Identify which cell holds the provided text, then report its (X, Y) central coordinate. 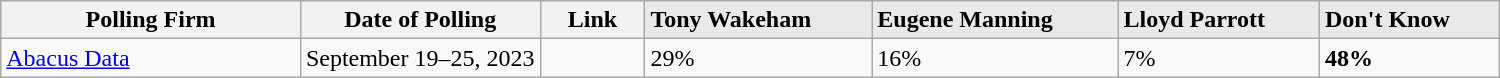
Lloyd Parrott (1219, 20)
48% (1410, 58)
Tony Wakeham (758, 20)
16% (995, 58)
Don't Know (1410, 20)
Link (592, 20)
Abacus Data (151, 58)
Eugene Manning (995, 20)
7% (1219, 58)
Date of Polling (420, 20)
Polling Firm (151, 20)
September 19–25, 2023 (420, 58)
29% (758, 58)
